Extract the (x, y) coordinate from the center of the cell holding the provided text.  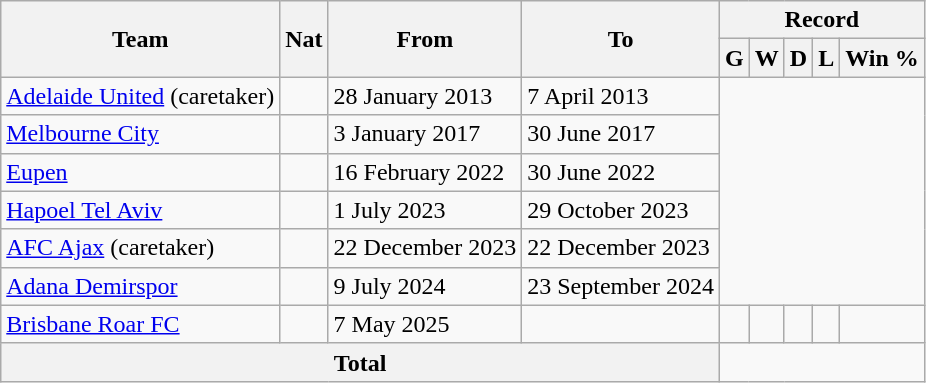
Adelaide United (caretaker) (140, 96)
Hapoel Tel Aviv (140, 210)
L (826, 58)
Eupen (140, 172)
30 June 2022 (621, 172)
Record (822, 20)
AFC Ajax (caretaker) (140, 248)
From (425, 39)
3 January 2017 (425, 134)
16 February 2022 (425, 172)
Win % (882, 58)
D (798, 58)
Nat (304, 39)
To (621, 39)
9 July 2024 (425, 286)
Total (360, 362)
Adana Demirspor (140, 286)
7 May 2025 (425, 324)
29 October 2023 (621, 210)
Team (140, 39)
Brisbane Roar FC (140, 324)
7 April 2013 (621, 96)
W (766, 58)
G (734, 58)
1 July 2023 (425, 210)
Melbourne City (140, 134)
30 June 2017 (621, 134)
28 January 2013 (425, 96)
23 September 2024 (621, 286)
